For the text-containing cell, return its midpoint in [X, Y] coordinate format. 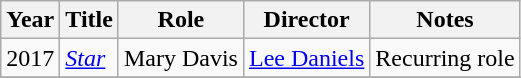
Director [306, 20]
Star [90, 58]
Recurring role [445, 58]
Title [90, 20]
Notes [445, 20]
Role [180, 20]
2017 [30, 58]
Mary Davis [180, 58]
Year [30, 20]
Lee Daniels [306, 58]
